Return (X, Y) of the center of cell containing provided text 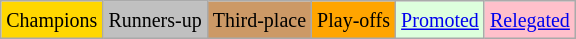
Runners-up (155, 20)
Third-place (259, 20)
Promoted (440, 20)
Play-offs (354, 20)
Relegated (530, 20)
Champions (52, 20)
